Return [X, Y] of the center of cell containing provided text 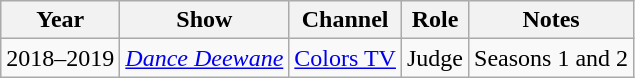
Role [434, 20]
Notes [552, 20]
Judge [434, 58]
Seasons 1 and 2 [552, 58]
Show [204, 20]
Dance Deewane [204, 58]
Colors TV [346, 58]
Channel [346, 20]
2018–2019 [60, 58]
Year [60, 20]
